For the text-containing cell, return its midpoint in [x, y] coordinate format. 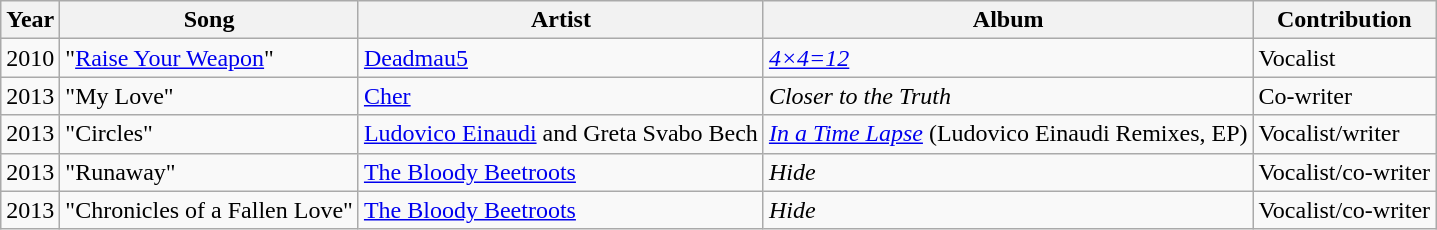
Song [210, 20]
"Raise Your Weapon" [210, 58]
"My Love" [210, 96]
In a Time Lapse (Ludovico Einaudi Remixes, EP) [1008, 134]
Vocalist/writer [1344, 134]
Closer to the Truth [1008, 96]
"Runaway" [210, 172]
Album [1008, 20]
Contribution [1344, 20]
Ludovico Einaudi and Greta Svabo Bech [560, 134]
2010 [30, 58]
Artist [560, 20]
Co-writer [1344, 96]
Deadmau5 [560, 58]
4×4=12 [1008, 58]
Cher [560, 96]
"Circles" [210, 134]
"Chronicles of a Fallen Love" [210, 210]
Vocalist [1344, 58]
Year [30, 20]
